Output the [x, y] coordinate of the center of the cell containing the given text.  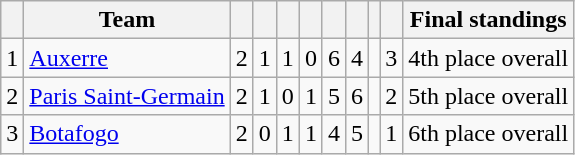
Botafogo [127, 134]
Final standings [488, 20]
Paris Saint-Germain [127, 96]
5th place overall [488, 96]
6th place overall [488, 134]
4th place overall [488, 58]
Team [127, 20]
Auxerre [127, 58]
